From the cell containing the given text, extract its center point as (x, y) coordinate. 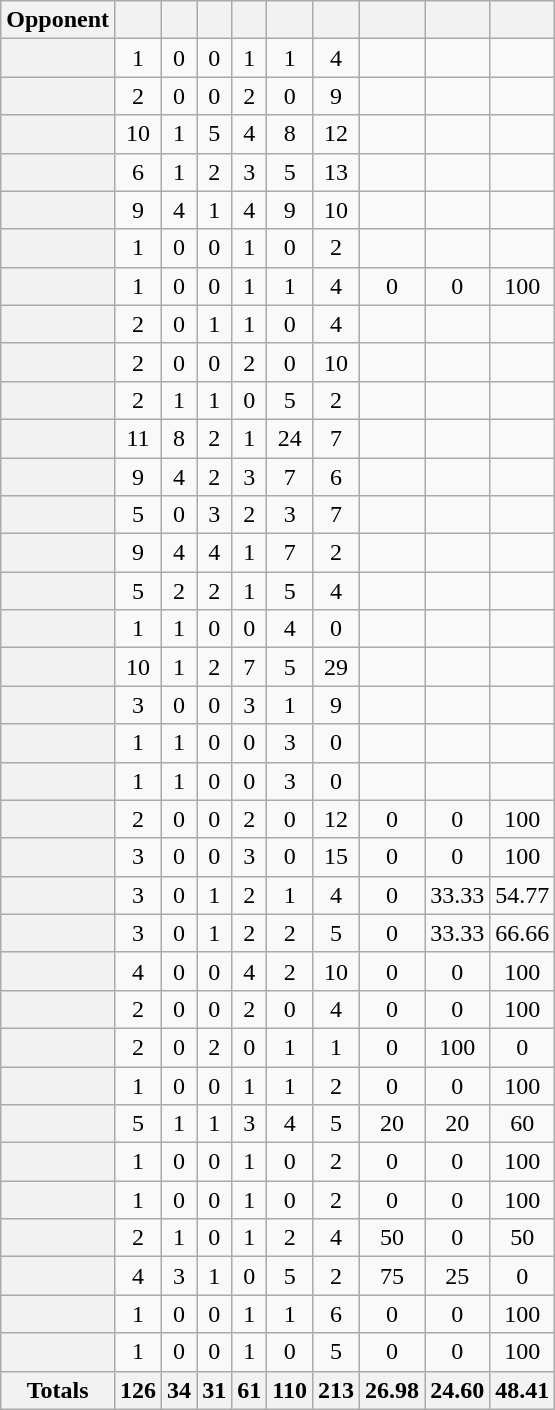
60 (522, 1124)
66.66 (522, 933)
15 (336, 857)
213 (336, 1390)
Opponent (58, 20)
26.98 (392, 1390)
54.77 (522, 895)
34 (180, 1390)
13 (336, 172)
61 (250, 1390)
126 (138, 1390)
25 (458, 1276)
11 (138, 438)
31 (214, 1390)
110 (290, 1390)
Totals (58, 1390)
24 (290, 438)
29 (336, 667)
48.41 (522, 1390)
75 (392, 1276)
24.60 (458, 1390)
